Return the (x, y) coordinate for the center point of the cell that contains the specified text.  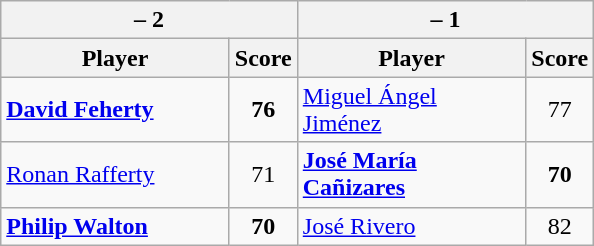
Philip Walton (116, 226)
71 (263, 174)
David Feherty (116, 110)
82 (560, 226)
José María Cañizares (412, 174)
– 1 (446, 20)
Ronan Rafferty (116, 174)
77 (560, 110)
76 (263, 110)
– 2 (150, 20)
José Rivero (412, 226)
Miguel Ángel Jiménez (412, 110)
